Scan for the cell matching the given text and deliver its (X, Y) coordinate at center. 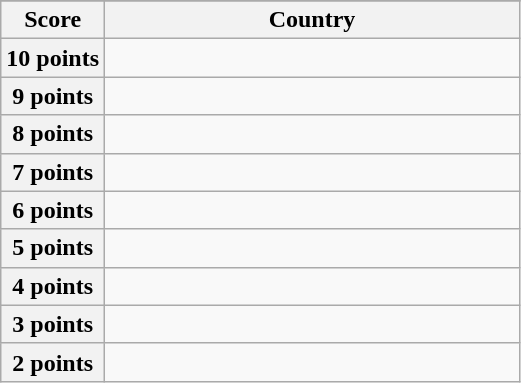
Country (312, 20)
6 points (53, 210)
7 points (53, 172)
3 points (53, 324)
2 points (53, 362)
Score (53, 20)
4 points (53, 286)
5 points (53, 248)
10 points (53, 58)
8 points (53, 134)
9 points (53, 96)
